Identify which cell holds the provided text, then report its (x, y) central coordinate. 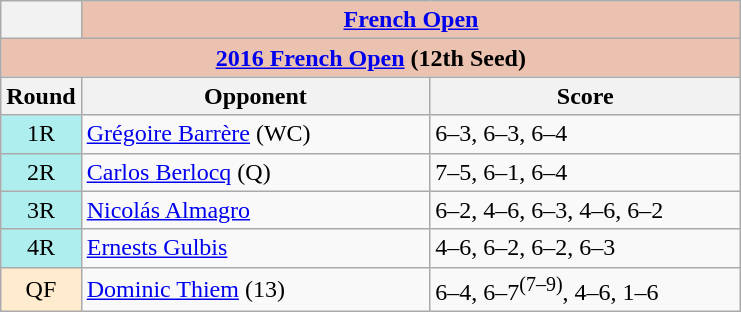
Score (586, 96)
7–5, 6–1, 6–4 (586, 172)
3R (41, 210)
2R (41, 172)
6–3, 6–3, 6–4 (586, 134)
Opponent (256, 96)
Nicolás Almagro (256, 210)
Carlos Berlocq (Q) (256, 172)
2016 French Open (12th Seed) (371, 58)
1R (41, 134)
4R (41, 248)
Dominic Thiem (13) (256, 290)
Grégoire Barrère (WC) (256, 134)
QF (41, 290)
4–6, 6–2, 6–2, 6–3 (586, 248)
6–4, 6–7(7–9), 4–6, 1–6 (586, 290)
6–2, 4–6, 6–3, 4–6, 6–2 (586, 210)
Round (41, 96)
French Open (411, 20)
Ernests Gulbis (256, 248)
